Return the (x, y) coordinate for the center point of the cell that contains the specified text.  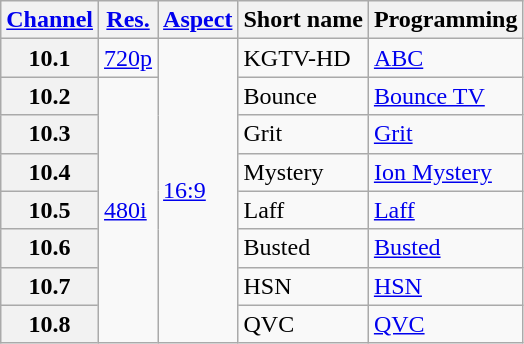
Programming (446, 20)
10.1 (50, 58)
KGTV-HD (303, 58)
10.7 (50, 286)
720p (128, 58)
Aspect (198, 20)
10.2 (50, 96)
10.5 (50, 210)
Short name (303, 20)
Bounce TV (446, 96)
10.4 (50, 172)
Res. (128, 20)
Mystery (303, 172)
10.3 (50, 134)
Bounce (303, 96)
10.8 (50, 324)
10.6 (50, 248)
480i (128, 210)
16:9 (198, 191)
Ion Mystery (446, 172)
Channel (50, 20)
ABC (446, 58)
